Pinpoint the cell where the given text exists, returning its (x, y) midpoint coordinate. 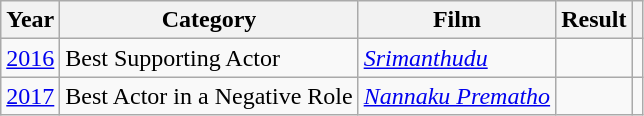
Category (209, 20)
2016 (30, 58)
Best Actor in a Negative Role (209, 96)
Year (30, 20)
Srimanthudu (456, 58)
Best Supporting Actor (209, 58)
Film (456, 20)
Result (594, 20)
Nannaku Prematho (456, 96)
2017 (30, 96)
